Capture the cell that displays the provided text and extract its [x, y] central coordinate. 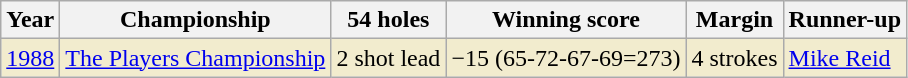
Championship [196, 20]
4 strokes [734, 58]
Runner-up [845, 20]
Year [30, 20]
Margin [734, 20]
54 holes [388, 20]
Mike Reid [845, 58]
2 shot lead [388, 58]
The Players Championship [196, 58]
Winning score [566, 20]
1988 [30, 58]
−15 (65-72-67-69=273) [566, 58]
